Pinpoint the cell where the given text exists, returning its (X, Y) midpoint coordinate. 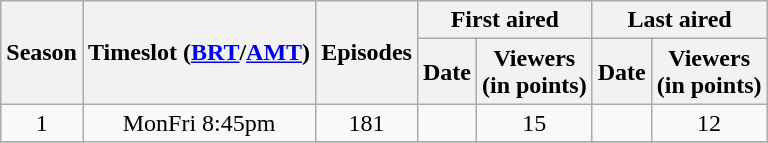
Last aired (680, 20)
15 (534, 123)
MonFri 8:45pm (198, 123)
181 (367, 123)
Timeslot (BRT/AMT) (198, 52)
Episodes (367, 52)
1 (42, 123)
First aired (504, 20)
12 (709, 123)
Season (42, 52)
